Return the [X, Y] coordinate for the center point of the cell that contains the specified text.  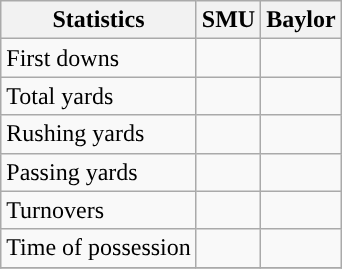
Time of possession [99, 248]
Baylor [301, 20]
Rushing yards [99, 134]
Total yards [99, 96]
First downs [99, 58]
Turnovers [99, 210]
Statistics [99, 20]
Passing yards [99, 172]
SMU [228, 20]
